Detect which cell encompasses the target text, then output its [X, Y] center coordinate. 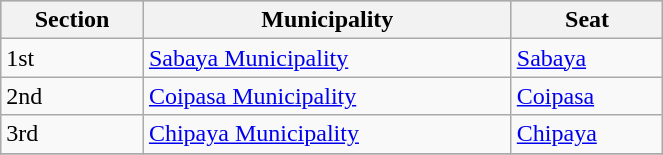
Seat [587, 20]
Municipality [327, 20]
1st [72, 58]
Coipasa [587, 96]
Sabaya [587, 58]
2nd [72, 96]
Chipaya [587, 134]
Chipaya Municipality [327, 134]
3rd [72, 134]
Sabaya Municipality [327, 58]
Section [72, 20]
Coipasa Municipality [327, 96]
